For the text-containing cell, return its midpoint in [x, y] coordinate format. 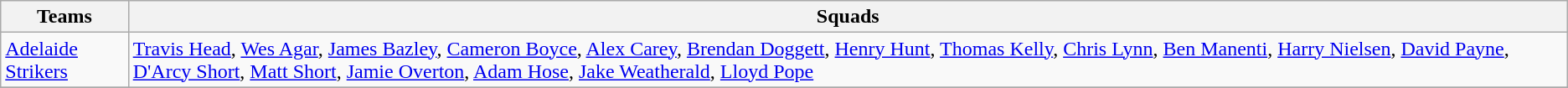
Adelaide Strikers [64, 60]
Teams [64, 17]
Squads [848, 17]
